From the cell containing the given text, extract its center point as (x, y) coordinate. 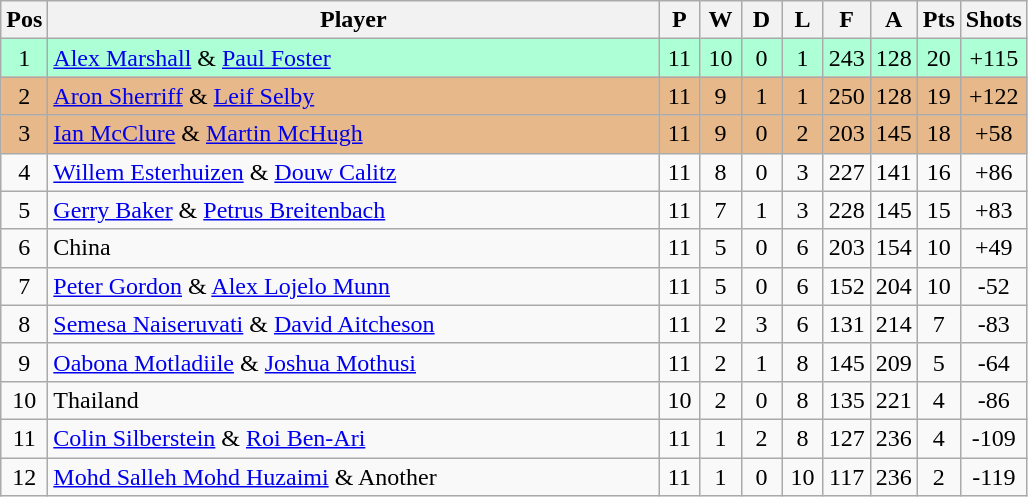
243 (846, 58)
Oabona Motladiile & Joshua Mothusi (354, 362)
16 (938, 172)
Aron Sherriff & Leif Selby (354, 96)
Colin Silberstein & Roi Ben-Ari (354, 438)
127 (846, 438)
-52 (994, 286)
214 (894, 324)
228 (846, 210)
19 (938, 96)
Thailand (354, 400)
-119 (994, 477)
L (802, 20)
117 (846, 477)
Peter Gordon & Alex Lojelo Munn (354, 286)
227 (846, 172)
204 (894, 286)
+115 (994, 58)
131 (846, 324)
-86 (994, 400)
221 (894, 400)
15 (938, 210)
D (762, 20)
Semesa Naiseruvati & David Aitcheson (354, 324)
Shots (994, 20)
W (720, 20)
-83 (994, 324)
+83 (994, 210)
China (354, 248)
152 (846, 286)
Player (354, 20)
20 (938, 58)
-64 (994, 362)
Pos (24, 20)
154 (894, 248)
Willem Esterhuizen & Douw Calitz (354, 172)
Gerry Baker & Petrus Breitenbach (354, 210)
A (894, 20)
Alex Marshall & Paul Foster (354, 58)
+58 (994, 134)
250 (846, 96)
P (680, 20)
18 (938, 134)
135 (846, 400)
Mohd Salleh Mohd Huzaimi & Another (354, 477)
+86 (994, 172)
F (846, 20)
Ian McClure & Martin McHugh (354, 134)
141 (894, 172)
12 (24, 477)
Pts (938, 20)
+49 (994, 248)
-109 (994, 438)
+122 (994, 96)
209 (894, 362)
